Pinpoint the cell where the given text exists, returning its (X, Y) midpoint coordinate. 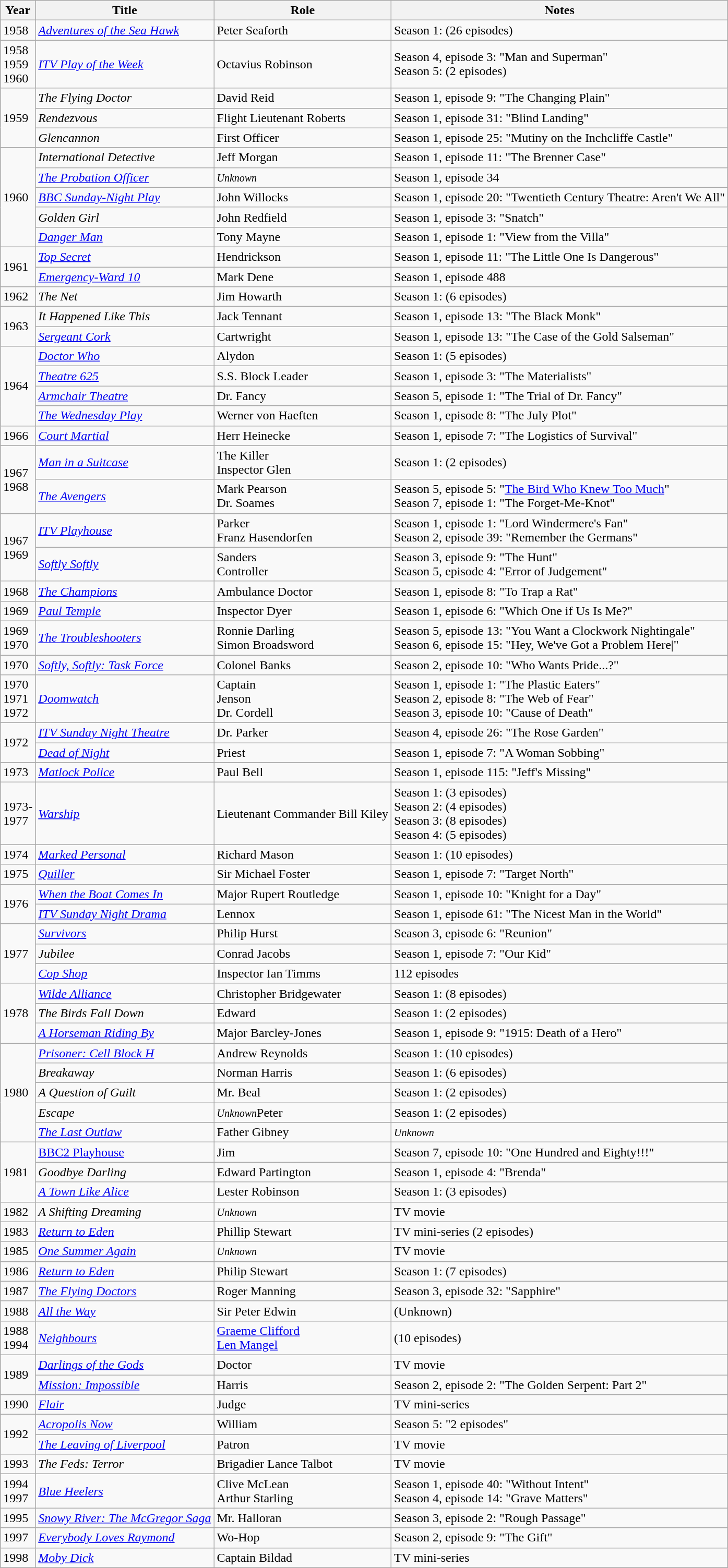
The Troubleshooters (125, 637)
1961 (18, 267)
Role (303, 10)
1969 (18, 611)
Judge (303, 1405)
All the Way (125, 1311)
Season 1: (3 episodes)Season 2: (4 episodes)Season 3: (8 episodes)Season 4: (5 episodes) (559, 814)
Season 3, episode 2: "Rough Passage" (559, 1518)
David Reid (303, 98)
1997 (18, 1538)
Jeff Morgan (303, 158)
A Horseman Riding By (125, 1033)
The Net (125, 297)
1964 (18, 386)
19671969 (18, 547)
Lieutenant Commander Bill Kiley (303, 814)
1992 (18, 1434)
Season 1, episode 10: "Knight for a Day" (559, 894)
Season 1: (3 episodes) (559, 1192)
The Last Outlaw (125, 1132)
Season 4, episode 3: "Man and Superman"Season 5: (2 episodes) (559, 64)
Season 1, episode 9: "The Changing Plain" (559, 98)
Season 3, episode 9: "The Hunt"Season 5, episode 4: "Error of Judgement" (559, 564)
Season 7, episode 10: "One Hundred and Eighty!!!" (559, 1152)
19881994 (18, 1337)
Quiller (125, 874)
ITV Playhouse (125, 530)
Mark Dene (303, 277)
1972 (18, 743)
Season 5, episode 5: "The Bird Who Knew Too Much"Season 7, episode 1: "The Forget-Me-Knot" (559, 497)
112 episodes (559, 973)
Alydon (303, 356)
Wilde Alliance (125, 993)
1990 (18, 1405)
CaptainJensonDr. Cordell (303, 699)
Flight Lieutenant Roberts (303, 118)
19671968 (18, 479)
Father Gibney (303, 1132)
Flair (125, 1405)
1982 (18, 1212)
When the Boat Comes In (125, 894)
1975 (18, 874)
Andrew Reynolds (303, 1053)
1958 (18, 30)
Softly, Softly: Task Force (125, 665)
Phillip Stewart (303, 1232)
1993 (18, 1464)
Armchair Theatre (125, 396)
Werner von Haeften (303, 416)
1988 (18, 1311)
The Flying Doctors (125, 1291)
ITV Sunday Night Theatre (125, 733)
19941997 (18, 1491)
The Avengers (125, 497)
Season 1, episode 3: "Snatch" (559, 217)
International Detective (125, 158)
Peter Seaforth (303, 30)
Neighbours (125, 1337)
Season 1, episode 13: "The Black Monk" (559, 317)
Season 5, episode 13: "You Want a Clockwork Nightingale"Season 6, episode 15: "Hey, We've Got a Problem Here|" (559, 637)
The Birds Fall Down (125, 1013)
One Summer Again (125, 1251)
Herr Heinecke (303, 436)
Season 1, episode 4: "Brenda" (559, 1172)
Court Martial (125, 436)
Season 2, episode 9: "The Gift" (559, 1538)
Inspector Dyer (303, 611)
1973-1977 (18, 814)
Season 1, episode 8: "To Trap a Rat" (559, 591)
Season 1, episode 488 (559, 277)
Season 1, episode 61: "The Nicest Man in the World" (559, 914)
Snowy River: The McGregor Saga (125, 1518)
Man in a Suitcase (125, 462)
The KillerInspector Glen (303, 462)
Season 1, episode 7: "Our Kid" (559, 954)
Season 3, episode 6: "Reunion" (559, 934)
Norman Harris (303, 1073)
Richard Mason (303, 854)
1959 (18, 118)
Hendrickson (303, 257)
Philip Hurst (303, 934)
Season 1, episode 11: "The Little One Is Dangerous" (559, 257)
Mr. Beal (303, 1093)
Season 5, episode 1: "The Trial of Dr. Fancy" (559, 396)
Season 1: (8 episodes) (559, 993)
197019711972 (18, 699)
Season 1, episode 7: "Target North" (559, 874)
Edward Partington (303, 1172)
Title (125, 10)
1970 (18, 665)
Ronnie DarlingSimon Broadsword (303, 637)
1963 (18, 327)
Blue Heelers (125, 1491)
Season 1, episode 25: "Mutiny on the Inchcliffe Castle" (559, 138)
It Happened Like This (125, 317)
Season 2, episode 10: "Who Wants Pride...?" (559, 665)
1980 (18, 1093)
Graeme CliffordLen Mangel (303, 1337)
Jim (303, 1152)
Paul Temple (125, 611)
Top Secret (125, 257)
S.S. Block Leader (303, 376)
Season 4, episode 26: "The Rose Garden" (559, 733)
Year (18, 10)
Dr. Fancy (303, 396)
(Unknown) (559, 1311)
Sir Michael Foster (303, 874)
1977 (18, 954)
Season 1, episode 6: "Which One if Us Is Me?" (559, 611)
Season 1, episode 20: "Twentieth Century Theatre: Aren't We All" (559, 197)
1962 (18, 297)
Paul Bell (303, 773)
Inspector Ian Timms (303, 973)
Notes (559, 10)
Ambulance Doctor (303, 591)
The Feds: Terror (125, 1464)
Softly Softly (125, 564)
Season 1, episode 3: "The Materialists" (559, 376)
BBC2 Playhouse (125, 1152)
1987 (18, 1291)
A Shifting Dreaming (125, 1212)
Wo-Hop (303, 1538)
Acropolis Now (125, 1425)
ParkerFranz Hasendorfen (303, 530)
Lester Robinson (303, 1192)
Major Rupert Routledge (303, 894)
1978 (18, 1013)
1989 (18, 1374)
Edward (303, 1013)
1966 (18, 436)
Mission: Impossible (125, 1385)
1998 (18, 1558)
1960 (18, 197)
The Leaving of Liverpool (125, 1444)
Sir Peter Edwin (303, 1311)
Lennox (303, 914)
Major Barcley-Jones (303, 1033)
Matlock Police (125, 773)
Dr. Parker (303, 733)
Jim Howarth (303, 297)
Season 1, episode 34 (559, 177)
Marked Personal (125, 854)
BBC Sunday-Night Play (125, 197)
Breakaway (125, 1073)
Conrad Jacobs (303, 954)
Season 1: (5 episodes) (559, 356)
1983 (18, 1232)
195819591960 (18, 64)
The Wednesday Play (125, 416)
Philip Stewart (303, 1271)
Cop Shop (125, 973)
Darlings of the Gods (125, 1365)
Cartwright (303, 336)
Rendezvous (125, 118)
Goodbye Darling (125, 1172)
Tony Mayne (303, 237)
Danger Man (125, 237)
Theatre 625 (125, 376)
ITV Sunday Night Drama (125, 914)
Jubilee (125, 954)
Mark PearsonDr. Soames (303, 497)
Season 1, episode 9: "1915: Death of a Hero" (559, 1033)
Glencannon (125, 138)
Season 3, episode 32: "Sapphire" (559, 1291)
Season 1, episode 7: "The Logistics of Survival" (559, 436)
The Flying Doctor (125, 98)
1981 (18, 1172)
Colonel Banks (303, 665)
Prisoner: Cell Block H (125, 1053)
Sergeant Cork (125, 336)
Season 1, episode 8: "The July Plot" (559, 416)
Patron (303, 1444)
1968 (18, 591)
Season 1, episode 31: "Blind Landing" (559, 118)
Adventures of the Sea Hawk (125, 30)
Clive McLeanArthur Starling (303, 1491)
Doomwatch (125, 699)
1974 (18, 854)
ITV Play of the Week (125, 64)
The Probation Officer (125, 177)
19691970 (18, 637)
1985 (18, 1251)
SandersController (303, 564)
1986 (18, 1271)
1976 (18, 904)
Mr. Halloran (303, 1518)
Captain Bildad (303, 1558)
Season 1, episode 1: "View from the Villa" (559, 237)
Season 1, episode 115: "Jeff's Missing" (559, 773)
Warship (125, 814)
Brigadier Lance Talbot (303, 1464)
Moby Dick (125, 1558)
Survivors (125, 934)
Season 1, episode 11: "The Brenner Case" (559, 158)
First Officer (303, 138)
Escape (125, 1113)
Christopher Bridgewater (303, 993)
1995 (18, 1518)
Dead of Night (125, 753)
Season 5: "2 episodes" (559, 1425)
Season 1, episode 40: "Without Intent"Season 4, episode 14: "Grave Matters" (559, 1491)
Season 1, episode 1: "Lord Windermere's Fan"Season 2, episode 39: "Remember the Germans" (559, 530)
Priest (303, 753)
A Question of Guilt (125, 1093)
TV mini-series (2 episodes) (559, 1232)
Jack Tennant (303, 317)
Emergency-Ward 10 (125, 277)
Golden Girl (125, 217)
UnknownPeter (303, 1113)
Season 1, episode 1: "The Plastic Eaters"Season 2, episode 8: "The Web of Fear"Season 3, episode 10: "Cause of Death" (559, 699)
Season 1, episode 13: "The Case of the Gold Salseman" (559, 336)
John Redfield (303, 217)
John Willocks (303, 197)
Doctor (303, 1365)
Roger Manning (303, 1291)
Harris (303, 1385)
Octavius Robinson (303, 64)
Season 1, episode 7: "A Woman Sobbing" (559, 753)
Everybody Loves Raymond (125, 1538)
The Champions (125, 591)
Season 1: (26 episodes) (559, 30)
William (303, 1425)
1973 (18, 773)
Season 1: (7 episodes) (559, 1271)
Season 2, episode 2: "The Golden Serpent: Part 2" (559, 1385)
Doctor Who (125, 356)
A Town Like Alice (125, 1192)
(10 episodes) (559, 1337)
